Extract the (X, Y) coordinate from the center of the cell holding the provided text.  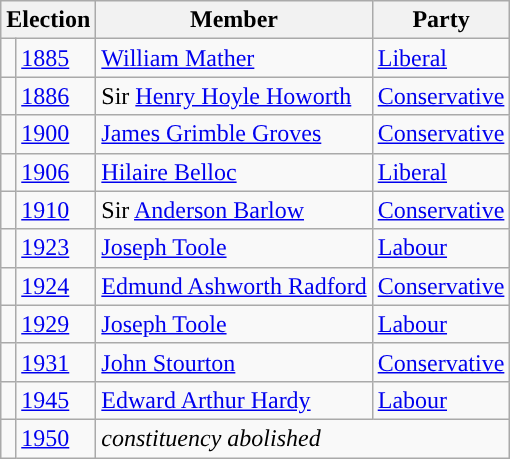
Edward Arthur Hardy (234, 400)
William Mather (234, 58)
1906 (56, 172)
James Grimble Groves (234, 134)
1923 (56, 248)
1950 (56, 438)
John Stourton (234, 362)
1945 (56, 400)
1924 (56, 286)
1886 (56, 96)
1910 (56, 210)
Hilaire Belloc (234, 172)
Edmund Ashworth Radford (234, 286)
Sir Henry Hoyle Howorth (234, 96)
Member (234, 20)
Sir Anderson Barlow (234, 210)
1929 (56, 324)
Party (441, 20)
1931 (56, 362)
Election (48, 20)
constituency abolished (303, 438)
1900 (56, 134)
1885 (56, 58)
